Locate the cell with the specified text and output its [X, Y] center coordinate. 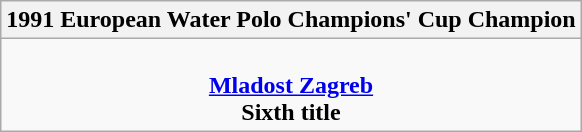
Mladost Zagreb Sixth title [292, 85]
1991 European Water Polo Champions' Cup Champion [292, 20]
